From the cell containing the given text, extract its center point as (X, Y) coordinate. 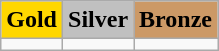
Silver (98, 20)
Gold (32, 20)
Bronze (176, 20)
